Identify which cell holds the provided text, then report its (x, y) central coordinate. 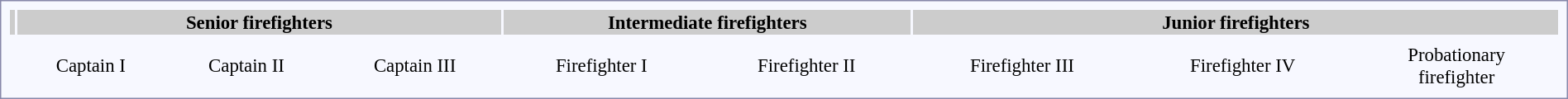
Firefighter III (1022, 66)
Captain I (91, 66)
Firefighter IV (1242, 66)
Firefighter II (807, 66)
Senior firefighters (260, 22)
Junior firefighters (1236, 22)
Probationary firefighter (1456, 66)
Captain II (246, 66)
Firefighter I (602, 66)
Intermediate firefighters (708, 22)
Captain III (414, 66)
